For the text-containing cell, return its midpoint in [X, Y] coordinate format. 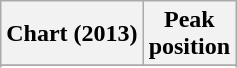
Chart (2013) [72, 34]
Peakposition [189, 34]
